Extract the [X, Y] coordinate from the center of the cell holding the provided text.  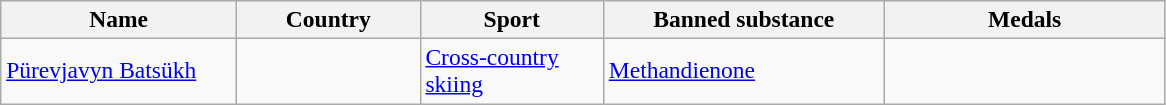
Cross-country skiing [512, 70]
Pürevjavyn Batsükh [119, 70]
Sport [512, 19]
Country [328, 19]
Methandienone [744, 70]
Name [119, 19]
Banned substance [744, 19]
Medals [1024, 19]
